Output the (X, Y) coordinate of the center of the cell containing the given text.  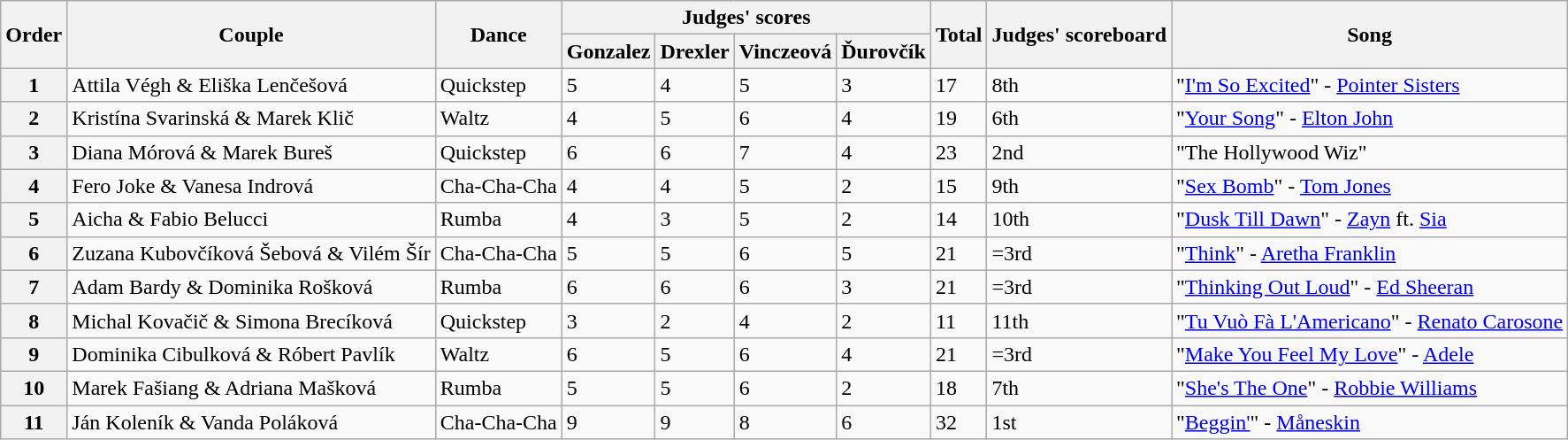
"The Hollywood Wiz" (1370, 152)
"Beggin'" - Måneskin (1370, 422)
17 (959, 85)
Attila Végh & Eliška Lenčešová (251, 85)
10 (34, 388)
15 (959, 186)
23 (959, 152)
1 (34, 85)
"She's The One" - Robbie Williams (1370, 388)
9th (1079, 186)
18 (959, 388)
Ďurovčík (884, 51)
"Make You Feel My Love" - Adele (1370, 354)
8th (1079, 85)
"Tu Vuò Fà L'Americano" - Renato Carosone (1370, 320)
Total (959, 35)
Ján Koleník & Vanda Poláková (251, 422)
7th (1079, 388)
11th (1079, 320)
Michal Kovačič & Simona Brecíková (251, 320)
"I'm So Excited" - Pointer Sisters (1370, 85)
Kristína Svarinská & Marek Klič (251, 119)
Fero Joke & Vanesa Indrová (251, 186)
"Sex Bomb" - Tom Jones (1370, 186)
Dominika Cibulková & Róbert Pavlík (251, 354)
6th (1079, 119)
Order (34, 35)
Zuzana Kubovčíková Šebová & Vilém Šír (251, 253)
1st (1079, 422)
"Dusk Till Dawn" - Zayn ft. Sia (1370, 220)
19 (959, 119)
Vinczeová (785, 51)
Couple (251, 35)
Dance (499, 35)
14 (959, 220)
Judges' scoreboard (1079, 35)
Gonzalez (608, 51)
2nd (1079, 152)
"Think" - Aretha Franklin (1370, 253)
Drexler (695, 51)
Judges' scores (746, 18)
Song (1370, 35)
Marek Fašiang & Adriana Mašková (251, 388)
"Your Song" - Elton John (1370, 119)
10th (1079, 220)
"Thinking Out Loud" - Ed Sheeran (1370, 287)
Aicha & Fabio Belucci (251, 220)
Diana Mórová & Marek Bureš (251, 152)
32 (959, 422)
Adam Bardy & Dominika Rošková (251, 287)
